Find where the given text appears and provide that cell's center as [X, Y] coordinate. 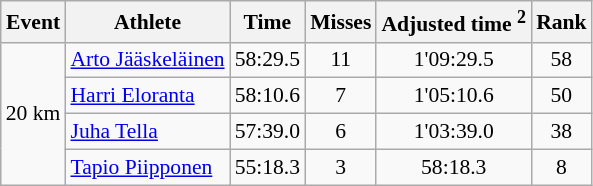
58:10.6 [268, 96]
57:39.0 [268, 132]
6 [340, 132]
20 km [34, 113]
Tapio Piipponen [147, 167]
11 [340, 60]
7 [340, 96]
Misses [340, 22]
Arto Jääskeläinen [147, 60]
1'05:10.6 [454, 96]
50 [562, 96]
1'03:39.0 [454, 132]
Event [34, 22]
Adjusted time 2 [454, 22]
1'09:29.5 [454, 60]
58:29.5 [268, 60]
38 [562, 132]
8 [562, 167]
Juha Tella [147, 132]
Harri Eloranta [147, 96]
55:18.3 [268, 167]
3 [340, 167]
58 [562, 60]
58:18.3 [454, 167]
Athlete [147, 22]
Time [268, 22]
Rank [562, 22]
